Extract the (X, Y) coordinate from the center of the cell holding the provided text.  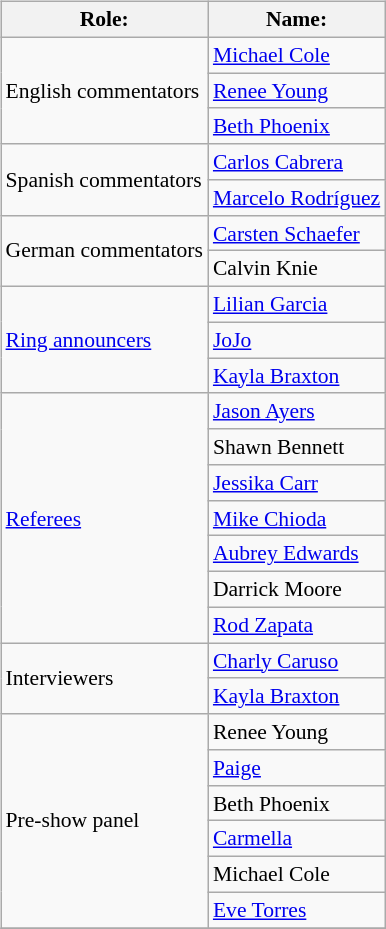
Role: (104, 20)
Aubrey Edwards (296, 554)
Calvin Knie (296, 269)
English commentators (104, 90)
Eve Torres (296, 910)
Paige (296, 768)
Carmella (296, 839)
Charly Caruso (296, 661)
Mike Chioda (296, 518)
Rod Zapata (296, 625)
JoJo (296, 340)
German commentators (104, 250)
Lilian Garcia (296, 305)
Ring announcers (104, 340)
Interviewers (104, 678)
Shawn Bennett (296, 447)
Carsten Schaefer (296, 233)
Referees (104, 518)
Marcelo Rodríguez (296, 198)
Darrick Moore (296, 590)
Spanish commentators (104, 180)
Pre-show panel (104, 821)
Name: (296, 20)
Jessika Carr (296, 483)
Carlos Cabrera (296, 162)
Jason Ayers (296, 411)
